Return (X, Y) of the center of cell containing provided text 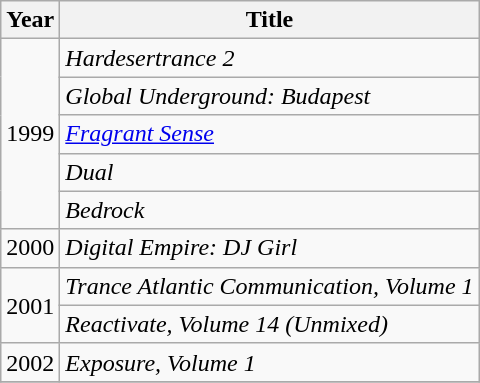
Bedrock (270, 210)
Digital Empire: DJ Girl (270, 248)
Year (30, 20)
Hardesertrance 2 (270, 58)
2001 (30, 305)
1999 (30, 134)
Trance Atlantic Communication, Volume 1 (270, 286)
Exposure, Volume 1 (270, 362)
2002 (30, 362)
Reactivate, Volume 14 (Unmixed) (270, 324)
Fragrant Sense (270, 134)
Title (270, 20)
2000 (30, 248)
Global Underground: Budapest (270, 96)
Dual (270, 172)
